Return (x, y) of the center of cell containing provided text 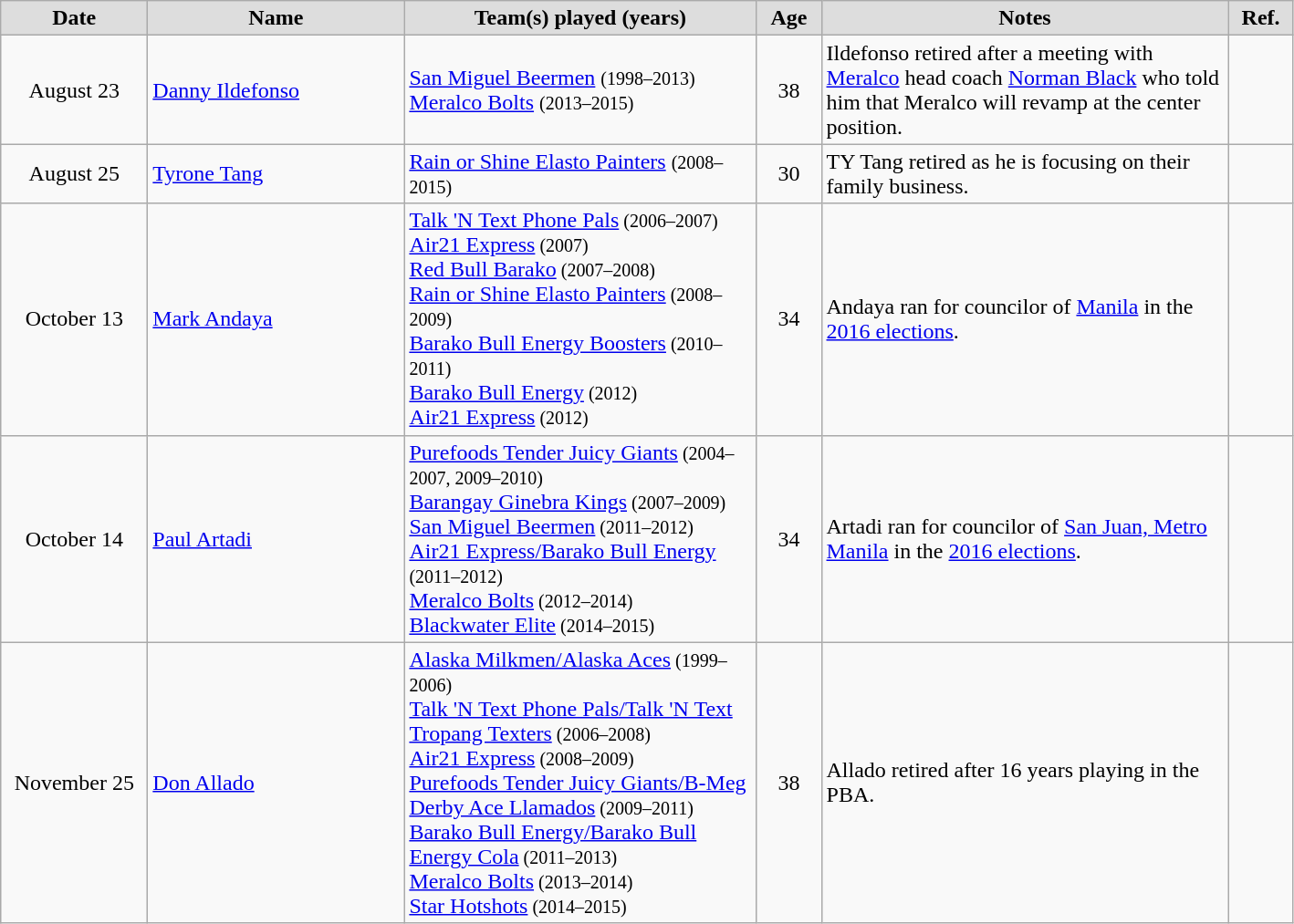
Ildefonso retired after a meeting with Meralco head coach Norman Black who told him that Meralco will revamp at the center position. (1025, 89)
Rain or Shine Elasto Painters (2008–2015) (580, 173)
August 23 (75, 89)
August 25 (75, 173)
San Miguel Beermen (1998–2013)Meralco Bolts (2013–2015) (580, 89)
Danny Ildefonso (276, 89)
Mark Andaya (276, 319)
Tyrone Tang (276, 173)
Name (276, 18)
30 (788, 173)
Notes (1025, 18)
Ref. (1261, 18)
Andaya ran for councilor of Manila in the 2016 elections. (1025, 319)
Date (75, 18)
TY Tang retired as he is focusing on their family business. (1025, 173)
Paul Artadi (276, 538)
Allado retired after 16 years playing in the PBA. (1025, 783)
October 14 (75, 538)
Team(s) played (years) (580, 18)
October 13 (75, 319)
Age (788, 18)
November 25 (75, 783)
Artadi ran for councilor of San Juan, Metro Manila in the 2016 elections. (1025, 538)
Don Allado (276, 783)
